Capture the cell that displays the provided text and extract its [X, Y] central coordinate. 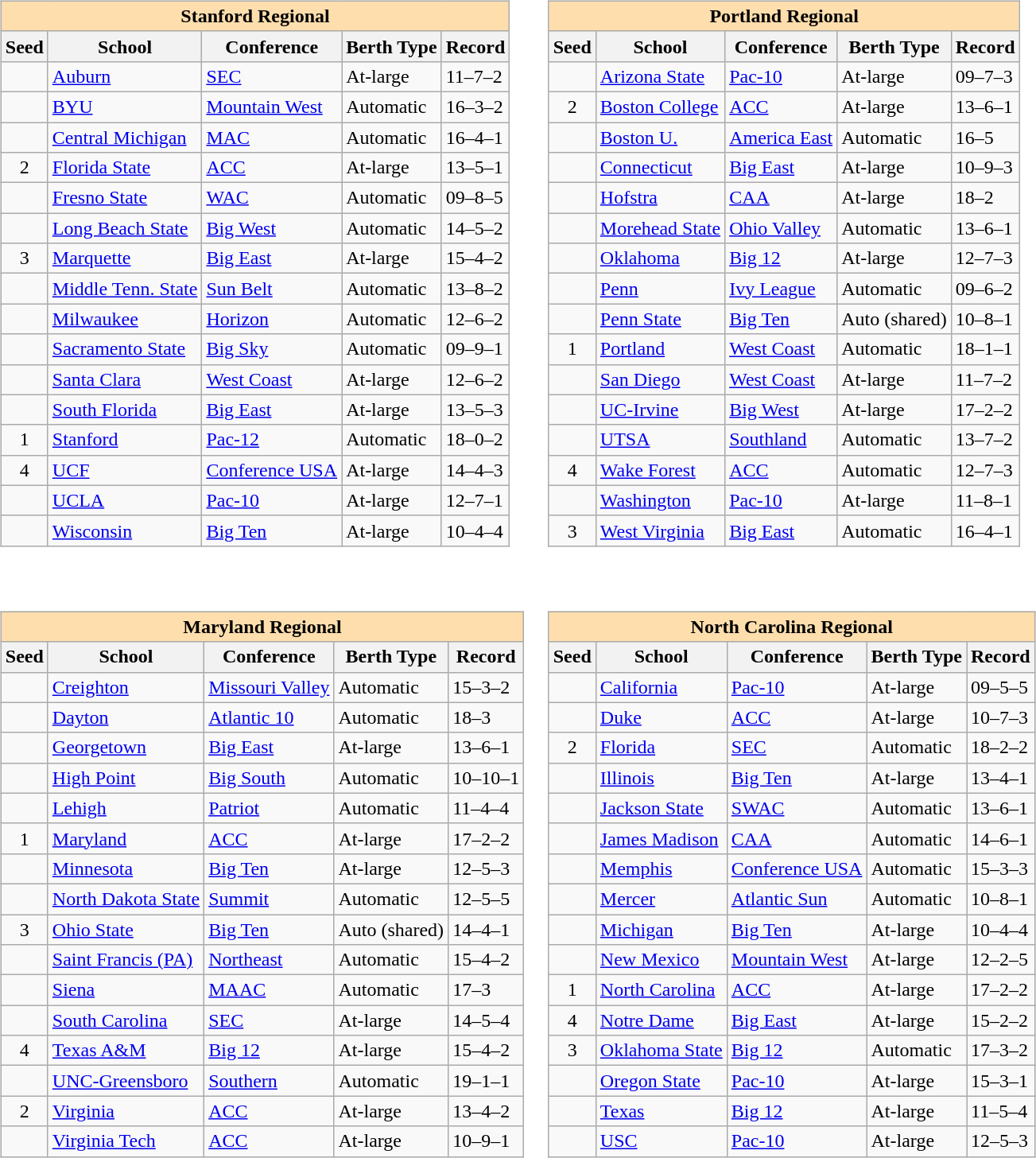
High Point [126, 778]
19–1–1 [487, 1081]
Portland Regional [784, 16]
13–8–2 [475, 289]
12–2–5 [1001, 960]
Milwaukee [125, 319]
11–8–1 [985, 500]
New Mexico [662, 960]
13–7–2 [985, 440]
Santa Clara [125, 379]
15–2–2 [1001, 1020]
Washington [660, 500]
Mercer [662, 899]
Saint Francis (PA) [126, 960]
Atlantic Sun [797, 899]
Florida State [125, 168]
Lehigh [126, 808]
09–9–1 [475, 349]
Siena [126, 990]
18–1–1 [985, 349]
Horizon [272, 319]
SWAC [797, 808]
WAC [272, 198]
Arizona State [660, 76]
Wake Forest [660, 470]
Notre Dame [662, 1020]
14–5–2 [475, 228]
Minnesota [126, 868]
09–8–5 [475, 198]
Texas A&M [126, 1051]
Ohio Valley [781, 228]
UC-Irvine [660, 410]
Wisconsin [125, 530]
11–5–4 [1001, 1111]
Pac-12 [272, 440]
Middle Tenn. State [125, 289]
09–6–2 [985, 289]
Creighton [126, 687]
11–4–4 [487, 808]
North Dakota State [126, 899]
Central Michigan [125, 138]
15–3–2 [487, 687]
UCLA [125, 500]
Summit [269, 899]
UTSA [660, 440]
12–5–5 [487, 899]
UCF [125, 470]
09–7–3 [985, 76]
10–9–3 [985, 168]
16–5 [985, 138]
California [662, 687]
Dayton [126, 717]
14–5–4 [487, 1020]
Illinois [662, 778]
18–3 [487, 717]
Virginia Tech [126, 1141]
10–9–1 [487, 1141]
Oregon State [662, 1081]
17–3–2 [1001, 1051]
Big South [269, 778]
Penn State [660, 319]
16–3–2 [475, 107]
Connecticut [660, 168]
James Madison [662, 838]
13–5–3 [475, 410]
14–6–1 [1001, 838]
Maryland [126, 838]
Northeast [269, 960]
San Diego [660, 379]
Sun Belt [272, 289]
14–4–1 [487, 930]
Morehead State [660, 228]
13–4–2 [487, 1111]
Penn [660, 289]
North Carolina [662, 990]
Texas [662, 1111]
Stanford [125, 440]
Oklahoma [660, 258]
UNC-Greensboro [126, 1081]
Georgetown [126, 748]
Southern [269, 1081]
South Carolina [126, 1020]
Stanford Regional [255, 16]
Marquette [125, 258]
Memphis [662, 868]
Ivy League [781, 289]
Atlantic 10 [269, 717]
North Carolina Regional [792, 627]
South Florida [125, 410]
Southland [781, 440]
MAAC [269, 990]
Duke [662, 717]
09–5–5 [1001, 687]
BYU [125, 107]
13–4–1 [1001, 778]
17–3 [487, 990]
Ohio State [126, 930]
Portland [660, 349]
10–10–1 [487, 778]
Missouri Valley [269, 687]
Oklahoma State [662, 1051]
Maryland Regional [262, 627]
MAC [272, 138]
18–2 [985, 198]
Patriot [269, 808]
West Virginia [660, 530]
12–7–1 [475, 500]
13–5–1 [475, 168]
Boston College [660, 107]
Sacramento State [125, 349]
Big Sky [272, 349]
Hofstra [660, 198]
USC [662, 1141]
Boston U. [660, 138]
15–3–1 [1001, 1081]
Jackson State [662, 808]
Florida [662, 748]
Virginia [126, 1111]
14–4–3 [475, 470]
18–0–2 [475, 440]
10–7–3 [1001, 717]
Long Beach State [125, 228]
15–3–3 [1001, 868]
18–2–2 [1001, 748]
America East [781, 138]
Auburn [125, 76]
Fresno State [125, 198]
Michigan [662, 930]
